Detect which cell encompasses the target text, then output its (x, y) center coordinate. 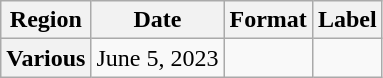
June 5, 2023 (158, 58)
Region (46, 20)
Format (268, 20)
Date (158, 20)
Various (46, 58)
Label (347, 20)
